Identify which cell holds the provided text, then report its [X, Y] central coordinate. 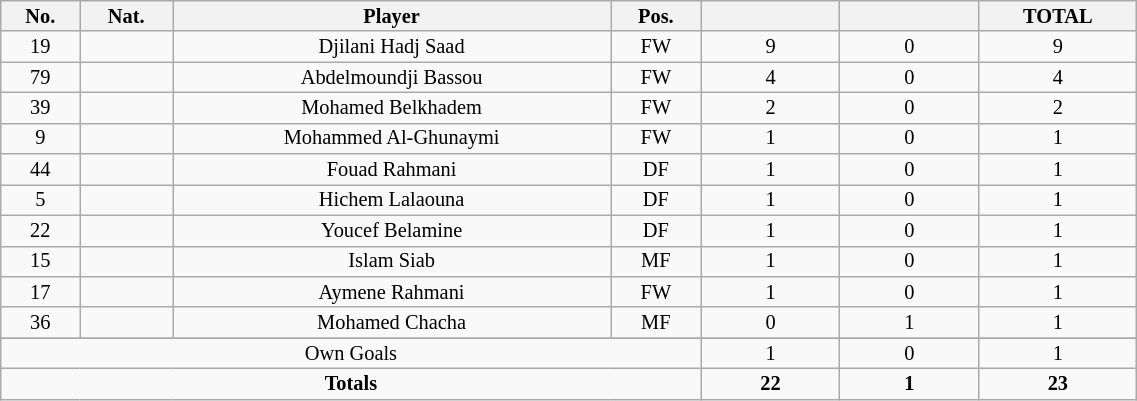
44 [40, 170]
79 [40, 78]
36 [40, 322]
Player [392, 16]
Fouad Rahmani [392, 170]
19 [40, 46]
5 [40, 200]
No. [40, 16]
17 [40, 292]
23 [1058, 384]
Youcef Belamine [392, 230]
Mohammed Al-Ghunaymi [392, 138]
Islam Siab [392, 262]
Abdelmoundji Bassou [392, 78]
Totals [351, 384]
TOTAL [1058, 16]
Djilani Hadj Saad [392, 46]
Mohamed Belkhadem [392, 108]
Nat. [126, 16]
Own Goals [351, 354]
Hichem Lalaouna [392, 200]
Pos. [656, 16]
39 [40, 108]
15 [40, 262]
Mohamed Chacha [392, 322]
Aymene Rahmani [392, 292]
